Locate the cell with the specified text and output its (X, Y) center coordinate. 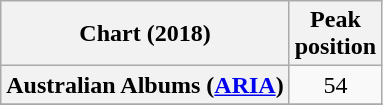
Australian Albums (ARIA) (145, 85)
Chart (2018) (145, 34)
Peakposition (335, 34)
54 (335, 85)
